Pinpoint the cell where the given text exists, returning its [X, Y] midpoint coordinate. 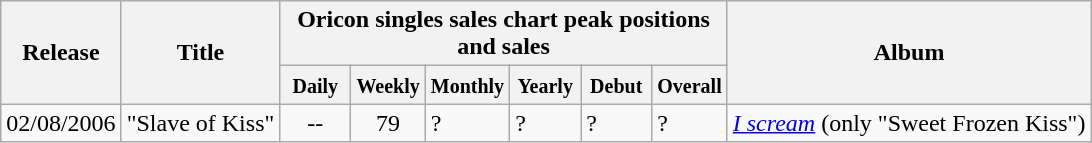
02/08/2006 [61, 123]
Monthly [467, 85]
Title [200, 52]
-- [316, 123]
"Slave of Kiss" [200, 123]
Release [61, 52]
Album [909, 52]
Debut [616, 85]
Yearly [546, 85]
79 [388, 123]
Overall [690, 85]
Oricon singles sales chart peak positions and sales [504, 34]
Daily [316, 85]
I scream (only "Sweet Frozen Kiss") [909, 123]
Weekly [388, 85]
